Extract the [x, y] coordinate from the center of the cell holding the provided text.  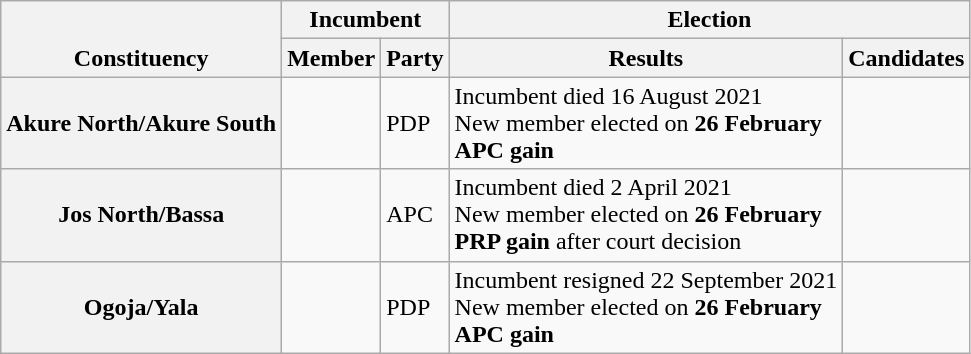
Incumbent died 2 April 2021New member elected on 26 FebruaryPRP gain after court decision [646, 215]
APC [415, 215]
Incumbent [366, 20]
Incumbent died 16 August 2021New member elected on 26 FebruaryAPC gain [646, 123]
Akure North/Akure South [142, 123]
Ogoja/Yala [142, 307]
Member [332, 58]
Candidates [906, 58]
Results [646, 58]
Constituency [142, 39]
Jos North/Bassa [142, 215]
Incumbent resigned 22 September 2021New member elected on 26 FebruaryAPC gain [646, 307]
Party [415, 58]
Election [710, 20]
